Search for the cell housing the specified text and yield its (x, y) center coordinate. 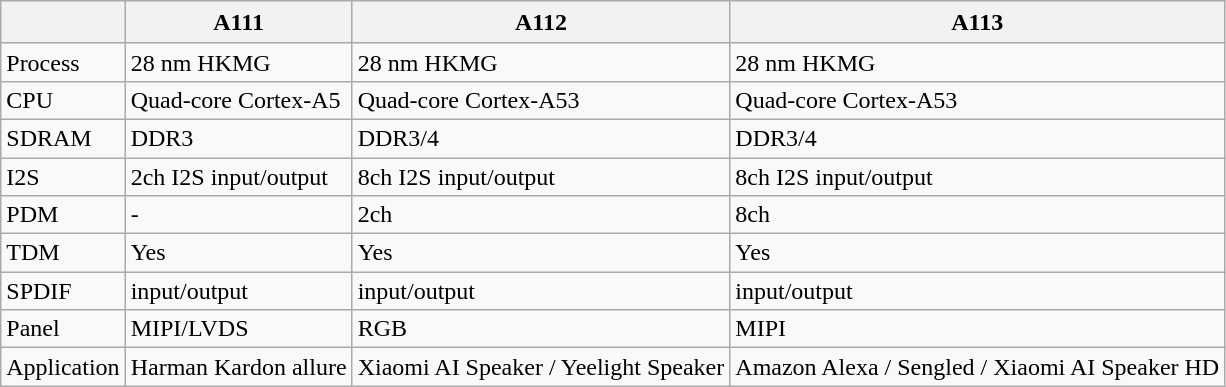
Xiaomi AI Speaker / Yeelight Speaker (541, 367)
SDRAM (63, 138)
SPDIF (63, 291)
TDM (63, 253)
Harman Kardon allure (238, 367)
A112 (541, 22)
DDR3 (238, 138)
Process (63, 62)
Amazon Alexa / Sengled / Xiaomi AI Speaker HD (978, 367)
A113 (978, 22)
RGB (541, 329)
I2S (63, 177)
Application (63, 367)
MIPI/LVDS (238, 329)
2ch I2S input/output (238, 177)
- (238, 215)
8ch (978, 215)
A111 (238, 22)
Panel (63, 329)
2ch (541, 215)
MIPI (978, 329)
PDM (63, 215)
Quad-core Cortex-A5 (238, 100)
CPU (63, 100)
